Search for the cell housing the specified text and yield its [x, y] center coordinate. 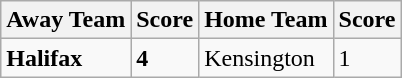
Away Team [66, 20]
Home Team [266, 20]
4 [165, 58]
1 [367, 58]
Halifax [66, 58]
Kensington [266, 58]
